For the text-containing cell, return its midpoint in [x, y] coordinate format. 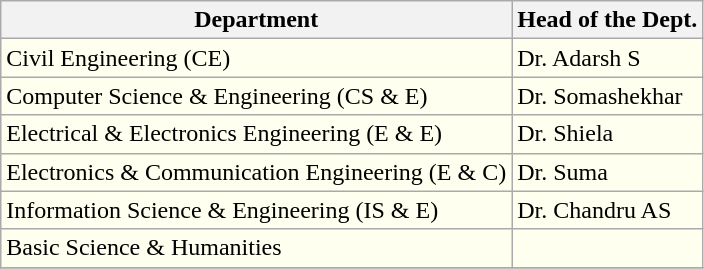
Dr. Suma [608, 172]
Dr. Adarsh S [608, 58]
Dr. Shiela [608, 134]
Information Science & Engineering (IS & E) [256, 210]
Basic Science & Humanities [256, 248]
Civil Engineering (CE) [256, 58]
Dr. Chandru AS [608, 210]
Dr. Somashekhar [608, 96]
Computer Science & Engineering (CS & E) [256, 96]
Electrical & Electronics Engineering (E & E) [256, 134]
Head of the Dept. [608, 20]
Department [256, 20]
Electronics & Communication Engineering (E & C) [256, 172]
